Search for the cell housing the specified text and yield its [X, Y] center coordinate. 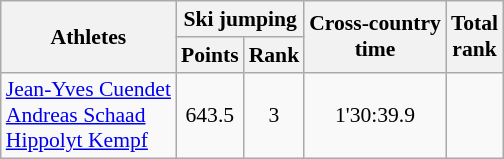
643.5 [210, 116]
Ski jumping [240, 19]
3 [274, 116]
Cross-country time [375, 36]
Total rank [474, 36]
1'30:39.9 [375, 116]
Rank [274, 55]
Jean-Yves CuendetAndreas SchaadHippolyt Kempf [88, 116]
Points [210, 55]
Athletes [88, 36]
